Scan for the cell matching the given text and deliver its [x, y] coordinate at center. 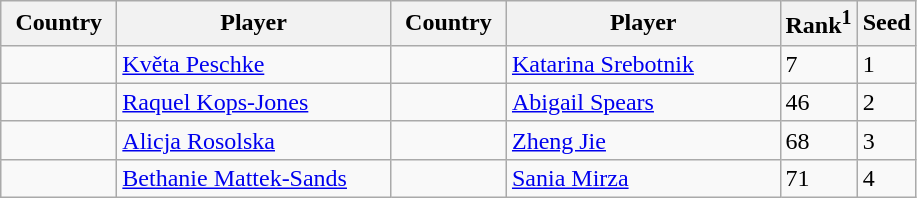
Sania Mirza [643, 178]
Bethanie Mattek-Sands [254, 178]
Seed [886, 24]
Raquel Kops-Jones [254, 102]
Květa Peschke [254, 64]
7 [818, 64]
71 [818, 178]
3 [886, 140]
46 [818, 102]
4 [886, 178]
Abigail Spears [643, 102]
2 [886, 102]
1 [886, 64]
Rank1 [818, 24]
Alicja Rosolska [254, 140]
Katarina Srebotnik [643, 64]
68 [818, 140]
Zheng Jie [643, 140]
